From the cell containing the given text, extract its center point as [X, Y] coordinate. 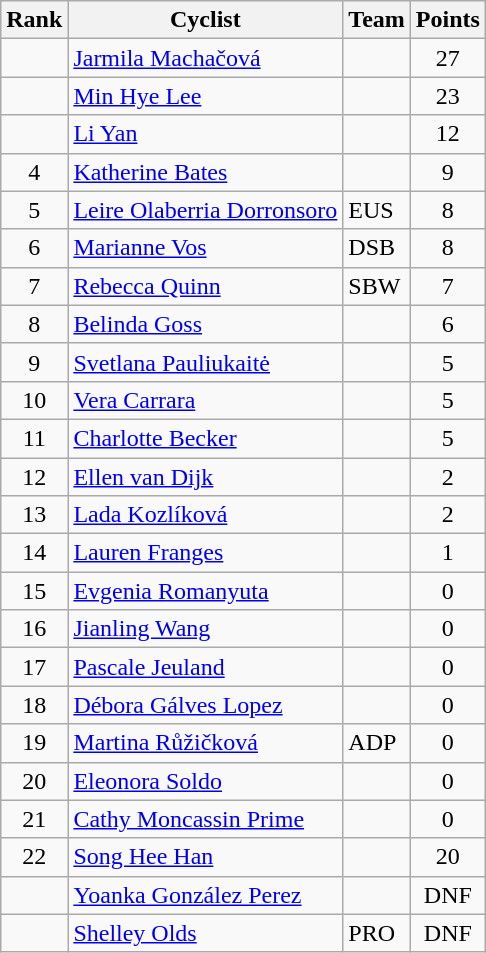
21 [34, 819]
Points [448, 20]
Jianling Wang [206, 629]
Marianne Vos [206, 248]
18 [34, 705]
Pascale Jeuland [206, 667]
Lauren Franges [206, 553]
23 [448, 96]
1 [448, 553]
16 [34, 629]
Rank [34, 20]
Eleonora Soldo [206, 781]
Yoanka González Perez [206, 895]
Belinda Goss [206, 324]
Jarmila Machačová [206, 58]
4 [34, 172]
14 [34, 553]
Cyclist [206, 20]
Martina Růžičková [206, 743]
10 [34, 400]
Cathy Moncassin Prime [206, 819]
Katherine Bates [206, 172]
Lada Kozlíková [206, 515]
Min Hye Lee [206, 96]
22 [34, 857]
EUS [377, 210]
DSB [377, 248]
Song Hee Han [206, 857]
Svetlana Pauliukaitė [206, 362]
27 [448, 58]
13 [34, 515]
Shelley Olds [206, 933]
19 [34, 743]
Charlotte Becker [206, 438]
Evgenia Romanyuta [206, 591]
PRO [377, 933]
Débora Gálves Lopez [206, 705]
15 [34, 591]
Ellen van Dijk [206, 477]
Leire Olaberria Dorronsoro [206, 210]
ADP [377, 743]
Li Yan [206, 134]
17 [34, 667]
SBW [377, 286]
Rebecca Quinn [206, 286]
11 [34, 438]
Team [377, 20]
Vera Carrara [206, 400]
